Capture the cell that displays the provided text and extract its (x, y) central coordinate. 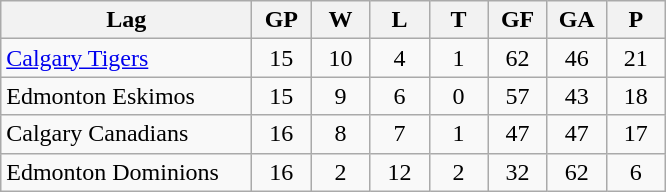
GP (282, 20)
32 (518, 172)
W (340, 20)
8 (340, 134)
46 (576, 58)
L (400, 20)
7 (400, 134)
18 (636, 96)
T (458, 20)
0 (458, 96)
GF (518, 20)
10 (340, 58)
Calgary Tigers (126, 58)
12 (400, 172)
Lag (126, 20)
Edmonton Dominions (126, 172)
GA (576, 20)
4 (400, 58)
43 (576, 96)
57 (518, 96)
Calgary Canadians (126, 134)
P (636, 20)
21 (636, 58)
Edmonton Eskimos (126, 96)
9 (340, 96)
17 (636, 134)
